Extract the [x, y] coordinate from the center of the cell holding the provided text.  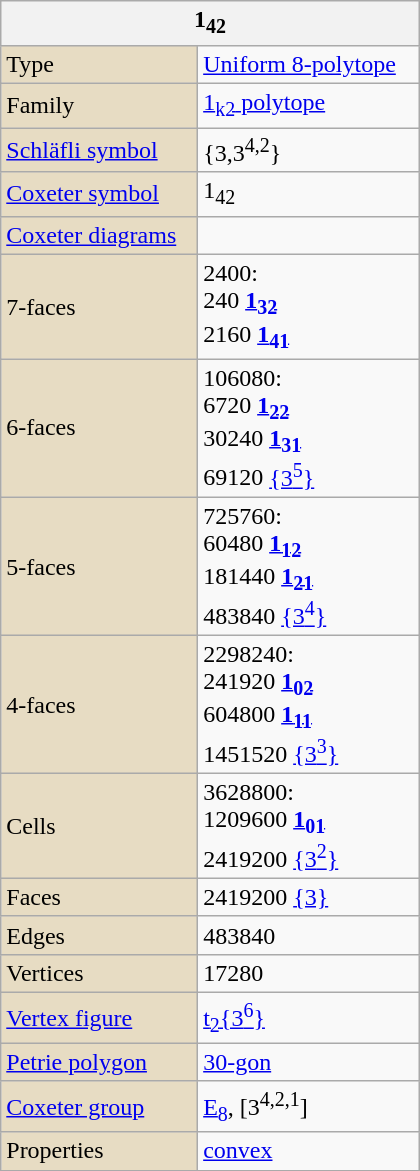
5-faces [100, 566]
106080:6720 12230240 13169120 {35} [309, 428]
7-faces [100, 306]
483840 [309, 935]
Petrie polygon [100, 1062]
Coxeter group [100, 1106]
Properties [100, 1151]
Schläfli symbol [100, 150]
Uniform 8-polytope [309, 64]
Family [100, 105]
17280 [309, 973]
2419200 {3} [309, 897]
Coxeter symbol [100, 194]
Edges [100, 935]
t2{36} [309, 1018]
Type [100, 64]
Faces [100, 897]
E8, [34,2,1] [309, 1106]
{3,34,2} [309, 150]
Vertices [100, 973]
30-gon [309, 1062]
6-faces [100, 428]
2298240:241920 102604800 1111451520 {33} [309, 704]
2400:240 1322160 141 [309, 306]
Coxeter diagrams [100, 235]
Cells [100, 826]
3628800:1209600 1012419200 {32} [309, 826]
725760:60480 112181440 121483840 {34} [309, 566]
Vertex figure [100, 1018]
1k2 polytope [309, 105]
4-faces [100, 704]
convex [309, 1151]
